Scan for the cell matching the given text and deliver its (x, y) coordinate at center. 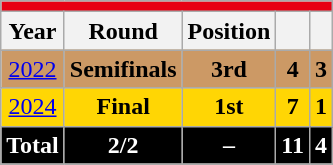
Position (229, 31)
2022 (33, 69)
3 (322, 69)
Total (33, 145)
1st (229, 107)
2024 (33, 107)
2/2 (123, 145)
3rd (229, 69)
7 (293, 107)
Semifinals (123, 69)
– (229, 145)
Round (123, 31)
1 (322, 107)
11 (293, 145)
Final (123, 107)
Year (33, 31)
